From the cell containing the given text, extract its center point as [X, Y] coordinate. 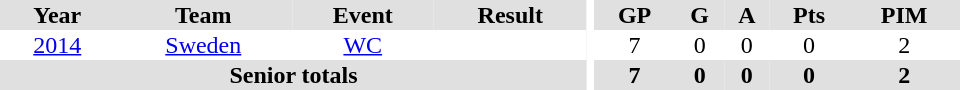
Pts [810, 15]
Event [363, 15]
2014 [58, 45]
GP [635, 15]
A [747, 15]
G [700, 15]
Senior totals [294, 75]
Sweden [204, 45]
PIM [904, 15]
Team [204, 15]
WC [363, 45]
Result [511, 15]
Year [58, 15]
